Search for the cell housing the specified text and yield its [x, y] center coordinate. 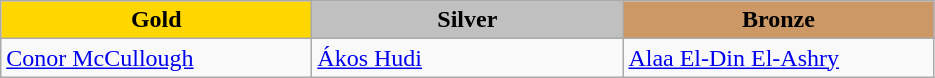
Bronze [778, 20]
Alaa El-Din El-Ashry [778, 58]
Ákos Hudi [468, 58]
Silver [468, 20]
Gold [156, 20]
Conor McCullough [156, 58]
